Capture the cell that displays the provided text and extract its (X, Y) central coordinate. 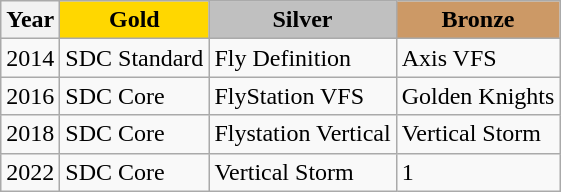
1 (478, 172)
Year (30, 20)
Bronze (478, 20)
2022 (30, 172)
Axis VFS (478, 58)
Fly Definition (302, 58)
2014 (30, 58)
Flystation Vertical (302, 134)
2018 (30, 134)
Golden Knights (478, 96)
Silver (302, 20)
SDC Standard (134, 58)
FlyStation VFS (302, 96)
Gold (134, 20)
2016 (30, 96)
